Scan for the cell matching the given text and deliver its (x, y) coordinate at center. 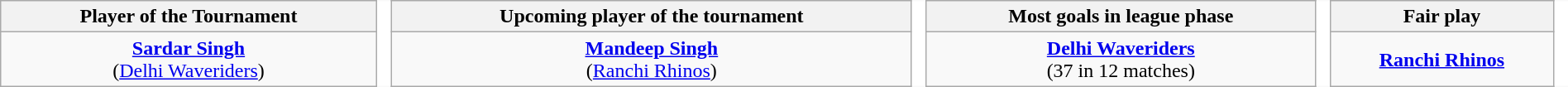
Player of the Tournament (189, 17)
Ranchi Rhinos (1442, 60)
Mandeep Singh(Ranchi Rhinos) (652, 60)
Delhi Waveriders(37 in 12 matches) (1121, 60)
Fair play (1442, 17)
Sardar Singh(Delhi Waveriders) (189, 60)
Upcoming player of the tournament (652, 17)
Most goals in league phase (1121, 17)
